Return the [X, Y] coordinate for the center point of the cell that contains the specified text.  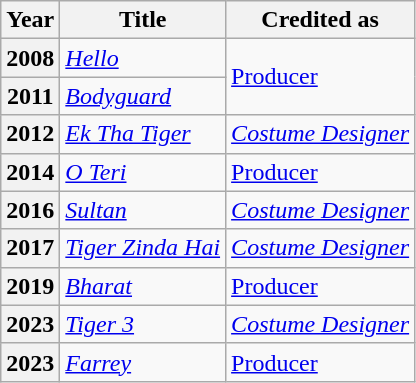
2016 [30, 210]
Hello [143, 58]
Sultan [143, 210]
Credited as [320, 20]
Title [143, 20]
Tiger Zinda Hai [143, 248]
2012 [30, 134]
Year [30, 20]
2011 [30, 96]
Bharat [143, 286]
Tiger 3 [143, 324]
2008 [30, 58]
2014 [30, 172]
O Teri [143, 172]
2019 [30, 286]
Bodyguard [143, 96]
Farrey [143, 362]
Ek Tha Tiger [143, 134]
2017 [30, 248]
